From the cell containing the given text, extract its center point as [x, y] coordinate. 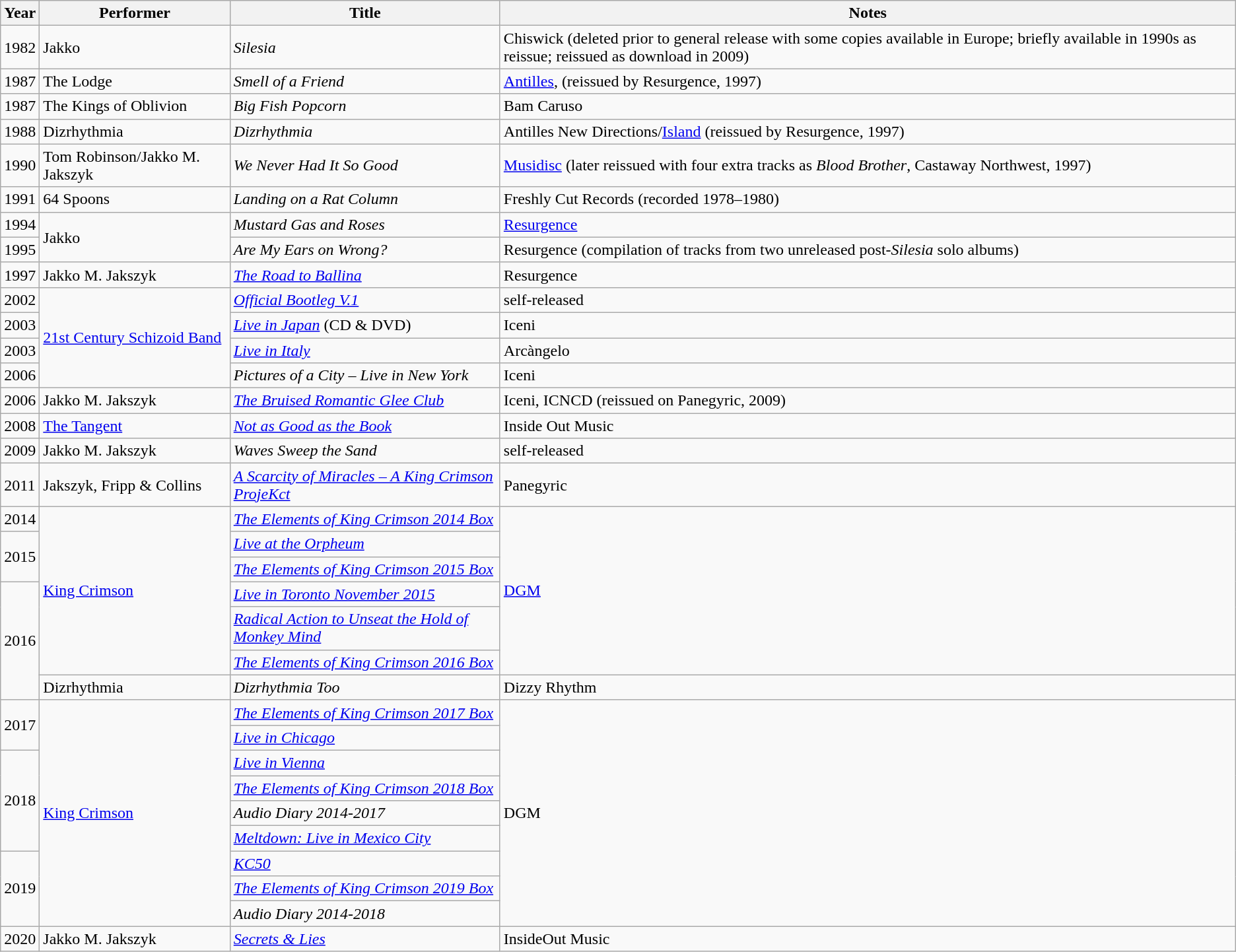
Secrets & Lies [364, 939]
Meltdown: Live in Mexico City [364, 838]
Silesia [364, 48]
2018 [20, 800]
2016 [20, 640]
The Tangent [135, 426]
Notes [868, 13]
Title [364, 13]
Performer [135, 13]
A Scarcity of Miracles – A King Crimson ProjeKct [364, 485]
1988 [20, 131]
The Elements of King Crimson 2016 Box [364, 662]
Resurgence (compilation of tracks from two unreleased post-Silesia solo albums) [868, 250]
Are My Ears on Wrong? [364, 250]
21st Century Schizoid Band [135, 337]
Mustard Gas and Roses [364, 224]
Iceni, ICNCD (reissued on Panegyric, 2009) [868, 401]
Audio Diary 2014-2017 [364, 813]
Antilles, (reissued by Resurgence, 1997) [868, 81]
2020 [20, 939]
2019 [20, 889]
Radical Action to Unseat the Hold of Monkey Mind [364, 629]
Smell of a Friend [364, 81]
1997 [20, 275]
2011 [20, 485]
Official Bootleg V.1 [364, 300]
Inside Out Music [868, 426]
Live in Toronto November 2015 [364, 594]
64 Spoons [135, 199]
Arcàngelo [868, 351]
Audio Diary 2014-2018 [364, 914]
Live in Italy [364, 351]
2002 [20, 300]
Freshly Cut Records (recorded 1978–1980) [868, 199]
1991 [20, 199]
1982 [20, 48]
KC50 [364, 864]
Year [20, 13]
Antilles New Directions/Island (reissued by Resurgence, 1997) [868, 131]
Live at the Orpheum [364, 544]
Jakszyk, Fripp & Collins [135, 485]
Waves Sweep the Sand [364, 451]
2008 [20, 426]
2009 [20, 451]
Chiswick (deleted prior to general release with some copies available in Europe; briefly available in 1990s as reissue; reissued as download in 2009) [868, 48]
Bam Caruso [868, 106]
Live in Japan (CD & DVD) [364, 325]
2014 [20, 519]
Pictures of a City – Live in New York [364, 376]
Big Fish Popcorn [364, 106]
Live in Chicago [364, 737]
Dizzy Rhythm [868, 687]
Tom Robinson/Jakko M. Jakszyk [135, 165]
The Bruised Romantic Glee Club [364, 401]
The Elements of King Crimson 2019 Box [364, 889]
2017 [20, 725]
The Elements of King Crimson 2015 Box [364, 569]
The Road to Ballina [364, 275]
The Lodge [135, 81]
2015 [20, 557]
The Elements of King Crimson 2018 Box [364, 788]
1995 [20, 250]
Panegyric [868, 485]
Not as Good as the Book [364, 426]
We Never Had It So Good [364, 165]
The Elements of King Crimson 2017 Box [364, 712]
Live in Vienna [364, 763]
Musidisc (later reissued with four extra tracks as Blood Brother, Castaway Northwest, 1997) [868, 165]
InsideOut Music [868, 939]
Landing on a Rat Column [364, 199]
The Elements of King Crimson 2014 Box [364, 519]
1990 [20, 165]
The Kings of Oblivion [135, 106]
Dizrhythmia Too [364, 687]
1994 [20, 224]
